Locate the cell with the specified text and output its [x, y] center coordinate. 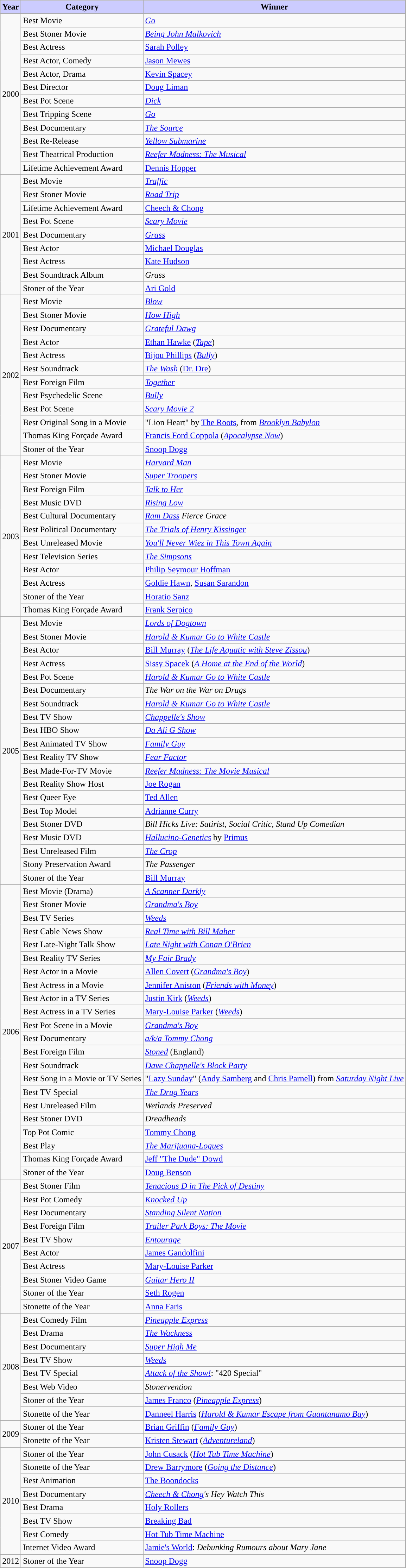
The Crop [274, 851]
Harvard Man [274, 462]
Best Comedy Film [82, 1320]
Bill Hicks Live: Satirist, Social Critic, Stand Up Comedian [274, 824]
The Marijuana-Logues [274, 1146]
2003 [11, 536]
Stonervention [274, 1387]
Hot Tub Time Machine [274, 1534]
Best Made-For-TV Movie [82, 770]
Best Original Song in a Movie [82, 422]
Standing Silent Nation [274, 1213]
Top Pot Comic [82, 1132]
Justin Kirk (Weeds) [274, 998]
How High [274, 315]
Da Ali G Show [274, 730]
2009 [11, 1434]
Tommy Chong [274, 1132]
Best Reality TV Show [82, 757]
Pineapple Express [274, 1320]
The Trials of Henry Kissinger [274, 529]
Best Top Model [82, 811]
Being John Malkovich [274, 34]
Best Animation [82, 1481]
Real Time with Bill Maher [274, 931]
Best Movie (Drama) [82, 891]
2005 [11, 750]
Tenacious D in The Pick of Destiny [274, 1186]
Ted Allen [274, 797]
Best Actress in a TV Series [82, 1012]
Category [82, 7]
The Wash (Dr. Dre) [274, 369]
Cheech & Chong's Hey Watch This [274, 1494]
Frank Serpico [274, 610]
Entourage [274, 1239]
Brian Griffin (Family Guy) [274, 1427]
Goldie Hawn, Susan Sarandon [274, 583]
Best Reality TV Series [82, 958]
2002 [11, 375]
Stony Preservation Award [82, 864]
Best TV Series [82, 918]
Best Late-Night Talk Show [82, 945]
Bill Murray (The Life Aquatic with Steve Zissou) [274, 650]
Seth Rogen [274, 1293]
Best Reality Show Host [82, 784]
Bijou Phillips (Bully) [274, 355]
"Lazy Sunday" (Andy Samberg and Chris Parnell) from Saturday Night Live [274, 1079]
Jennifer Aniston (Friends with Money) [274, 985]
Together [274, 382]
John Cusack (Hot Tub Time Machine) [274, 1454]
Guitar Hero II [274, 1280]
2008 [11, 1367]
Ari Gold [274, 288]
Trailer Park Boys: The Movie [274, 1226]
Ram Dass Fierce Grace [274, 516]
Jeff "The Dude" Dowd [274, 1159]
James Gandolfini [274, 1253]
2012 [11, 1561]
Allen Covert (Grandma's Boy) [274, 971]
Sarah Polley [274, 47]
Doug Benson [274, 1172]
Road Trip [274, 195]
Dennis Hopper [274, 168]
a/k/a Tommy Chong [274, 1039]
2000 [11, 94]
2001 [11, 235]
The War on the War on Drugs [274, 690]
Francis Ford Coppola (Apocalypse Now) [274, 436]
James Franco (Pineapple Express) [274, 1400]
Dreadheads [274, 1119]
The Boondocks [274, 1481]
Joe Rogan [274, 784]
Internet Video Award [82, 1548]
Reefer Madness: The Musical [274, 154]
Breaking Bad [274, 1521]
Fear Factor [274, 757]
Hallucino-Genetics by Primus [274, 838]
The Wackness [274, 1333]
Dick [274, 101]
Mary-Louise Parker (Weeds) [274, 1012]
Best Political Documentary [82, 529]
Best Play [82, 1146]
Best Actress in a Movie [82, 985]
2006 [11, 1032]
Best Soundtrack Album [82, 275]
Late Night with Conan O'Brien [274, 945]
Best Actor, Drama [82, 74]
Danneel Harris (Harold & Kumar Escape from Guantanamo Bay) [274, 1413]
Attack of the Show!: "420 Special" [274, 1373]
Best Tripping Scene [82, 114]
Lords of Dogtown [274, 623]
Best Re-Release [82, 141]
Ethan Hawke (Tape) [274, 342]
The Drug Years [274, 1092]
Scary Movie [274, 221]
Blow [274, 302]
Wetlands Preserved [274, 1106]
Best Stoner Film [82, 1186]
Cheech & Chong [274, 208]
The Simpsons [274, 556]
Best Pot Scene in a Movie [82, 1025]
Best Queer Eye [82, 797]
Best Actor, Comedy [82, 61]
Winner [274, 7]
Doug Liman [274, 87]
Best Web Video [82, 1387]
Talk to Her [274, 489]
Year [11, 7]
Super Troopers [274, 476]
Dave Chappelle's Block Party [274, 1065]
Best HBO Show [82, 730]
My Fair Brady [274, 958]
2007 [11, 1246]
Best Theatrical Production [82, 154]
Horatio Sanz [274, 597]
The Source [274, 127]
Sissy Spacek (A Home at the End of the World) [274, 663]
Traffic [274, 181]
Best Actor in a TV Series [82, 998]
Knocked Up [274, 1199]
Drew Barrymore (Going the Distance) [274, 1467]
Michael Douglas [274, 248]
Rising Low [274, 503]
Best Comedy [82, 1534]
Scary Movie 2 [274, 409]
Best Television Series [82, 556]
"Lion Heart" by The Roots, from Brooklyn Babylon [274, 422]
Best Song in a Movie or TV Series [82, 1079]
Kristen Stewart (Adventureland) [274, 1440]
Yellow Submarine [274, 141]
Best Cable News Show [82, 931]
Chappelle's Show [274, 717]
Philip Seymour Hoffman [274, 569]
Best Unreleased Movie [82, 543]
Anna Faris [274, 1306]
2010 [11, 1501]
Super High Me [274, 1347]
Bully [274, 396]
Best Director [82, 87]
Reefer Madness: The Movie Musical [274, 770]
A Scanner Darkly [274, 891]
The Passenger [274, 864]
Bill Murray [274, 878]
Best Pot Comedy [82, 1199]
Holy Rollers [274, 1507]
Best Stoner Video Game [82, 1280]
Best Psychedelic Scene [82, 396]
Kevin Spacey [274, 74]
Kate Hudson [274, 262]
You'll Never Wiez in This Town Again [274, 543]
Grateful Dawg [274, 328]
Jason Mewes [274, 61]
Family Guy [274, 744]
Jamie's World: Debunking Rumours about Mary Jane [274, 1548]
Mary-Louise Parker [274, 1266]
Stoned (England) [274, 1052]
Adrianne Curry [274, 811]
Best Actor in a Movie [82, 971]
Best Animated TV Show [82, 744]
Best Cultural Documentary [82, 516]
